Identify which cell holds the provided text, then report its [X, Y] central coordinate. 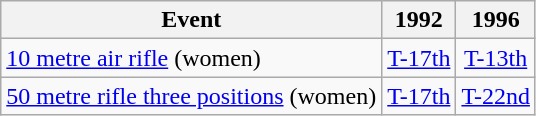
10 metre air rifle (women) [192, 58]
T-22nd [496, 96]
50 metre rifle three positions (women) [192, 96]
1992 [419, 20]
T-13th [496, 58]
Event [192, 20]
1996 [496, 20]
